Detect which cell encompasses the target text, then output its (X, Y) center coordinate. 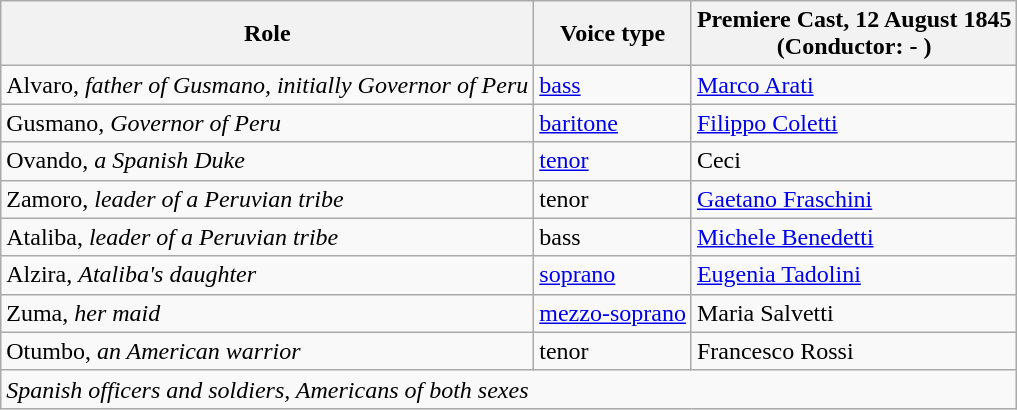
Gusmano, Governor of Peru (268, 123)
Spanish officers and soldiers, Americans of both sexes (509, 389)
Marco Arati (854, 85)
Francesco Rossi (854, 351)
Role (268, 34)
Ovando, a Spanish Duke (268, 161)
Michele Benedetti (854, 237)
Ceci (854, 161)
baritone (613, 123)
Otumbo, an American warrior (268, 351)
Ataliba, leader of a Peruvian tribe (268, 237)
Alvaro, father of Gusmano, initially Governor of Peru (268, 85)
Voice type (613, 34)
soprano (613, 275)
mezzo-soprano (613, 313)
Maria Salvetti (854, 313)
Zuma, her maid (268, 313)
Gaetano Fraschini (854, 199)
Filippo Coletti (854, 123)
Alzira, Ataliba's daughter (268, 275)
Eugenia Tadolini (854, 275)
Zamoro, leader of a Peruvian tribe (268, 199)
Premiere Cast, 12 August 1845(Conductor: - ) (854, 34)
